Pinpoint the cell where the given text exists, returning its (x, y) midpoint coordinate. 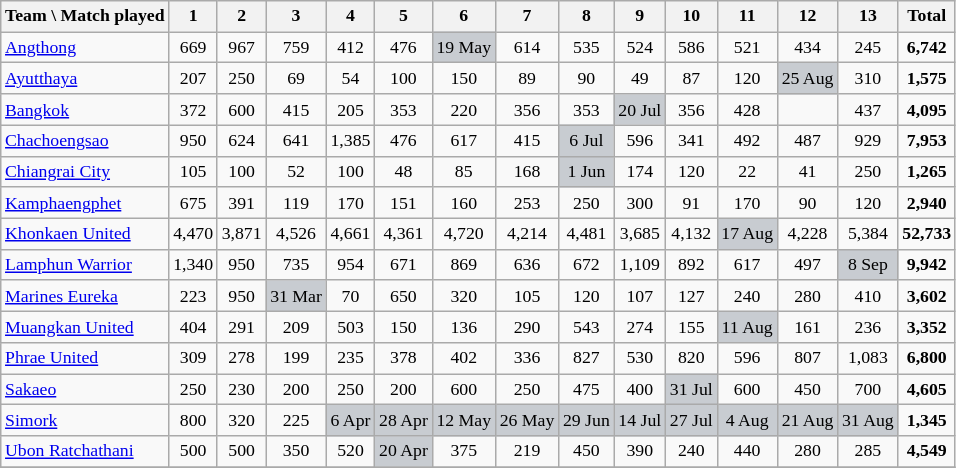
6,800 (926, 358)
13 (868, 16)
3,871 (242, 234)
4,132 (692, 234)
31 Jul (692, 390)
207 (194, 78)
3 (296, 16)
209 (296, 326)
205 (350, 110)
378 (404, 358)
543 (586, 326)
4,214 (526, 234)
Marines Eureka (85, 296)
Total (926, 16)
310 (868, 78)
4,470 (194, 234)
291 (242, 326)
Kamphaengphet (85, 202)
31 Aug (868, 420)
235 (350, 358)
3,352 (926, 326)
89 (526, 78)
274 (640, 326)
136 (464, 326)
1,340 (194, 264)
6,742 (926, 48)
440 (747, 452)
524 (640, 48)
1,385 (350, 140)
151 (404, 202)
375 (464, 452)
20 Apr (404, 452)
223 (194, 296)
967 (242, 48)
492 (747, 140)
390 (640, 452)
49 (640, 78)
52 (296, 172)
Bangkok (85, 110)
4 Aug (747, 420)
219 (526, 452)
412 (350, 48)
69 (296, 78)
17 Aug (747, 234)
800 (194, 420)
7 (526, 16)
220 (464, 110)
225 (296, 420)
636 (526, 264)
155 (692, 326)
3,685 (640, 234)
25 Aug (807, 78)
Sakaeo (85, 390)
Angthong (85, 48)
168 (526, 172)
4,361 (404, 234)
4,661 (350, 234)
4,481 (586, 234)
10 (692, 16)
11 Aug (747, 326)
26 May (526, 420)
21 Aug (807, 420)
119 (296, 202)
85 (464, 172)
497 (807, 264)
Chiangrai City (85, 172)
530 (640, 358)
391 (242, 202)
336 (526, 358)
20 Jul (640, 110)
Simork (85, 420)
8 (586, 16)
2,940 (926, 202)
671 (404, 264)
14 Jul (640, 420)
428 (747, 110)
Team \ Match played (85, 16)
245 (868, 48)
669 (194, 48)
4,720 (464, 234)
29 Jun (586, 420)
Ayutthaya (85, 78)
199 (296, 358)
807 (807, 358)
1,345 (926, 420)
929 (868, 140)
6 (464, 16)
285 (868, 452)
4,549 (926, 452)
87 (692, 78)
487 (807, 140)
230 (242, 390)
372 (194, 110)
6 Apr (350, 420)
9 (640, 16)
1,109 (640, 264)
4,605 (926, 390)
4 (350, 16)
54 (350, 78)
12 (807, 16)
700 (868, 390)
11 (747, 16)
300 (640, 202)
127 (692, 296)
4,228 (807, 234)
892 (692, 264)
1,575 (926, 78)
410 (868, 296)
52,733 (926, 234)
735 (296, 264)
31 Mar (296, 296)
650 (404, 296)
5,384 (868, 234)
954 (350, 264)
586 (692, 48)
614 (526, 48)
624 (242, 140)
5 (404, 16)
107 (640, 296)
3,602 (926, 296)
437 (868, 110)
6 Jul (586, 140)
404 (194, 326)
400 (640, 390)
2 (242, 16)
7,953 (926, 140)
253 (526, 202)
28 Apr (404, 420)
290 (526, 326)
160 (464, 202)
675 (194, 202)
9,942 (926, 264)
Khonkaen United (85, 234)
475 (586, 390)
520 (350, 452)
22 (747, 172)
1,083 (868, 358)
341 (692, 140)
535 (586, 48)
174 (640, 172)
70 (350, 296)
41 (807, 172)
236 (868, 326)
641 (296, 140)
161 (807, 326)
4,095 (926, 110)
1 Jun (586, 172)
521 (747, 48)
820 (692, 358)
402 (464, 358)
Lamphun Warrior (85, 264)
350 (296, 452)
759 (296, 48)
91 (692, 202)
4,526 (296, 234)
1 (194, 16)
27 Jul (692, 420)
8 Sep (868, 264)
278 (242, 358)
503 (350, 326)
Phrae United (85, 358)
12 May (464, 420)
434 (807, 48)
869 (464, 264)
672 (586, 264)
1,265 (926, 172)
Muangkan United (85, 326)
48 (404, 172)
Ubon Ratchathani (85, 452)
309 (194, 358)
19 May (464, 48)
Chachoengsao (85, 140)
827 (586, 358)
